Scan for the cell matching the given text and deliver its (x, y) coordinate at center. 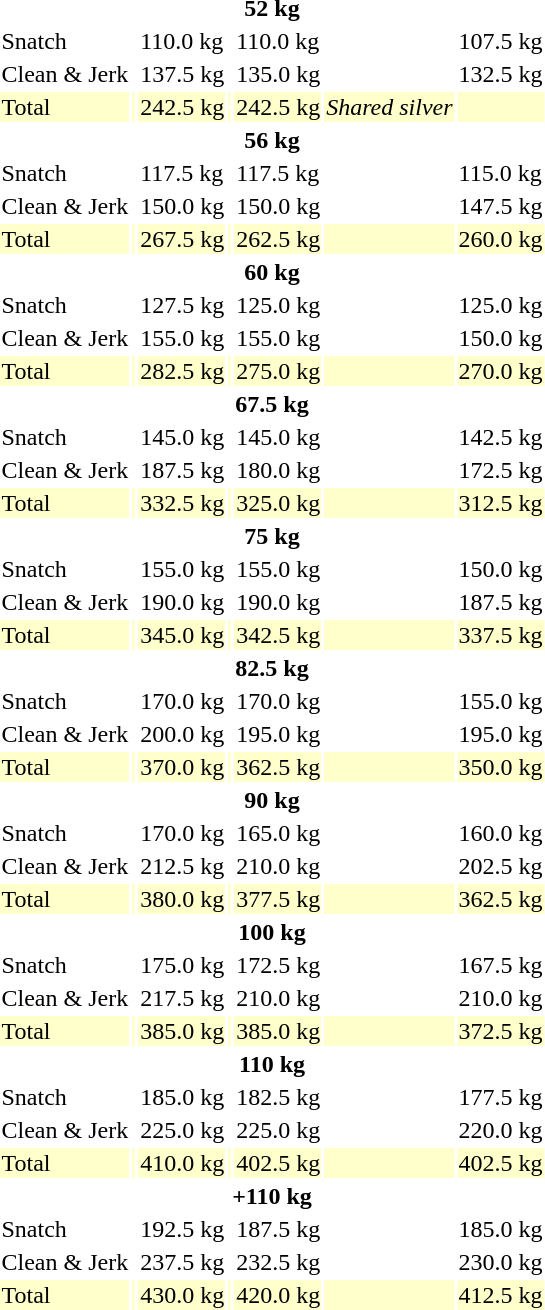
337.5 kg (500, 635)
377.5 kg (278, 899)
262.5 kg (278, 239)
312.5 kg (500, 503)
115.0 kg (500, 173)
56 kg (272, 140)
180.0 kg (278, 470)
160.0 kg (500, 833)
142.5 kg (500, 437)
90 kg (272, 800)
232.5 kg (278, 1262)
182.5 kg (278, 1097)
135.0 kg (278, 74)
192.5 kg (182, 1229)
282.5 kg (182, 371)
+110 kg (272, 1196)
175.0 kg (182, 965)
325.0 kg (278, 503)
370.0 kg (182, 767)
332.5 kg (182, 503)
147.5 kg (500, 206)
342.5 kg (278, 635)
230.0 kg (500, 1262)
100 kg (272, 932)
110 kg (272, 1064)
82.5 kg (272, 668)
410.0 kg (182, 1163)
237.5 kg (182, 1262)
107.5 kg (500, 41)
60 kg (272, 272)
380.0 kg (182, 899)
67.5 kg (272, 404)
75 kg (272, 536)
177.5 kg (500, 1097)
345.0 kg (182, 635)
202.5 kg (500, 866)
137.5 kg (182, 74)
212.5 kg (182, 866)
260.0 kg (500, 239)
127.5 kg (182, 305)
267.5 kg (182, 239)
217.5 kg (182, 998)
132.5 kg (500, 74)
165.0 kg (278, 833)
420.0 kg (278, 1295)
430.0 kg (182, 1295)
350.0 kg (500, 767)
220.0 kg (500, 1130)
200.0 kg (182, 734)
275.0 kg (278, 371)
412.5 kg (500, 1295)
Shared silver (390, 107)
167.5 kg (500, 965)
270.0 kg (500, 371)
372.5 kg (500, 1031)
